Return [X, Y] of the center of cell containing provided text 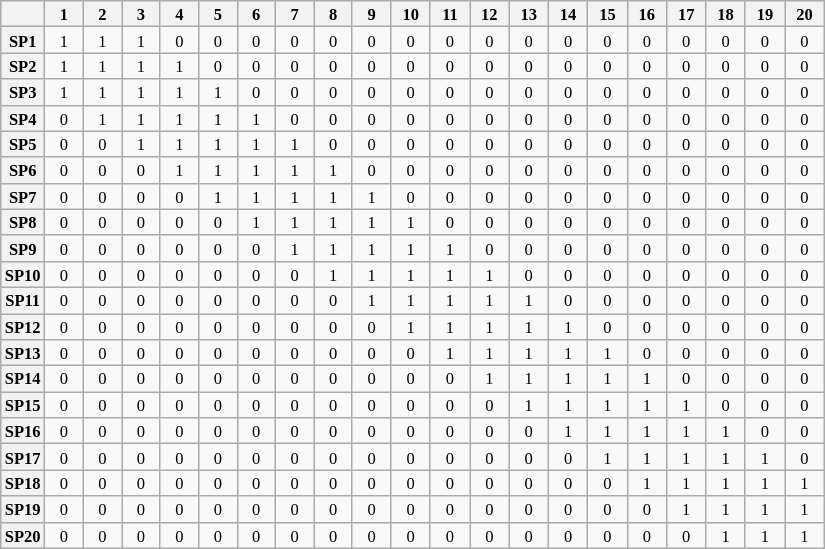
SP4 [23, 118]
17 [686, 14]
13 [528, 14]
15 [608, 14]
14 [568, 14]
4 [179, 14]
16 [646, 14]
SP11 [23, 300]
10 [410, 14]
SP20 [23, 535]
7 [294, 14]
SP1 [23, 40]
SP15 [23, 405]
9 [371, 14]
3 [141, 14]
12 [490, 14]
8 [333, 14]
2 [102, 14]
SP18 [23, 483]
11 [450, 14]
SP14 [23, 379]
5 [218, 14]
19 [764, 14]
SP6 [23, 170]
SP3 [23, 92]
SP13 [23, 353]
SP17 [23, 457]
6 [256, 14]
20 [805, 14]
18 [726, 14]
SP8 [23, 222]
SP9 [23, 248]
SP10 [23, 274]
SP19 [23, 509]
SP12 [23, 327]
SP7 [23, 196]
SP16 [23, 431]
SP2 [23, 66]
SP5 [23, 144]
